Detect which cell encompasses the target text, then output its (x, y) center coordinate. 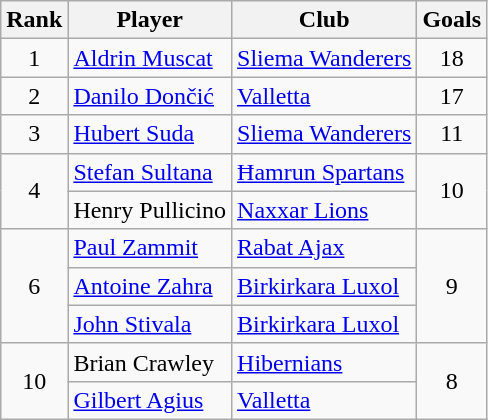
Player (150, 20)
Club (324, 20)
1 (34, 58)
Gilbert Agius (150, 400)
2 (34, 96)
Antoine Zahra (150, 286)
Paul Zammit (150, 248)
6 (34, 286)
John Stivala (150, 324)
Stefan Sultana (150, 172)
Aldrin Muscat (150, 58)
Hibernians (324, 362)
17 (452, 96)
11 (452, 134)
3 (34, 134)
4 (34, 191)
Rank (34, 20)
8 (452, 381)
Rabat Ajax (324, 248)
Ħamrun Spartans (324, 172)
9 (452, 286)
18 (452, 58)
Naxxar Lions (324, 210)
Hubert Suda (150, 134)
Danilo Dončić (150, 96)
Brian Crawley (150, 362)
Henry Pullicino (150, 210)
Goals (452, 20)
